Detect which cell encompasses the target text, then output its [X, Y] center coordinate. 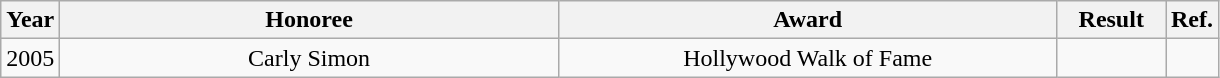
Ref. [1192, 20]
Honoree [310, 20]
Award [808, 20]
Year [30, 20]
Hollywood Walk of Fame [808, 58]
Result [1112, 20]
Carly Simon [310, 58]
2005 [30, 58]
